Identify which cell holds the provided text, then report its (x, y) central coordinate. 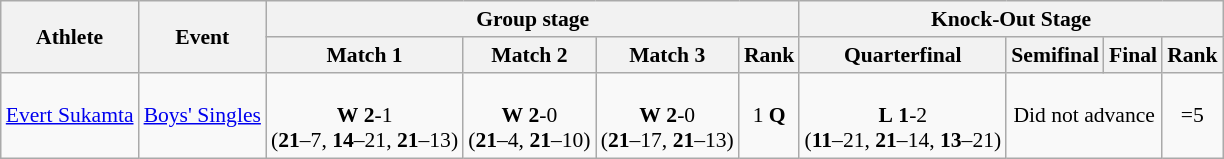
Athlete (70, 36)
Group stage (532, 19)
L 1-2 (11–21, 21–14, 13–21) (902, 116)
1 Q (770, 116)
Final (1133, 55)
Did not advance (1084, 116)
Event (202, 36)
Evert Sukamta (70, 116)
Match 1 (364, 55)
=5 (1192, 116)
Semifinal (1055, 55)
Quarterfinal (902, 55)
Match 3 (668, 55)
Boys' Singles (202, 116)
W 2-0 (21–17, 21–13) (668, 116)
W 2-1 (21–7, 14–21, 21–13) (364, 116)
Match 2 (529, 55)
Knock-Out Stage (1010, 19)
W 2-0 (21–4, 21–10) (529, 116)
